For the text-containing cell, return its midpoint in [x, y] coordinate format. 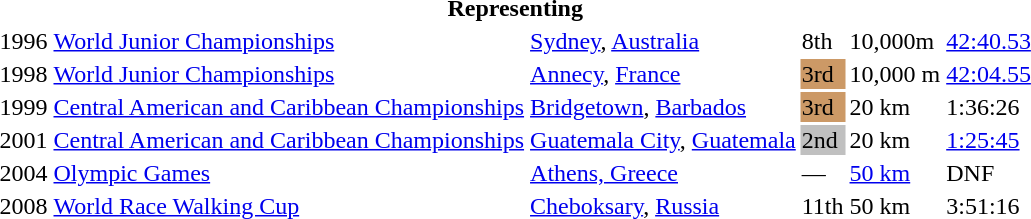
Annecy, France [664, 74]
10,000m [895, 41]
8th [822, 41]
Guatemala City, Guatemala [664, 140]
— [822, 173]
Bridgetown, Barbados [664, 107]
10,000 m [895, 74]
Olympic Games [289, 173]
Athens, Greece [664, 173]
50 km [895, 173]
Sydney, Australia [664, 41]
2nd [822, 140]
